Determine the (X, Y) coordinate at the center of the cell enclosing the given text.  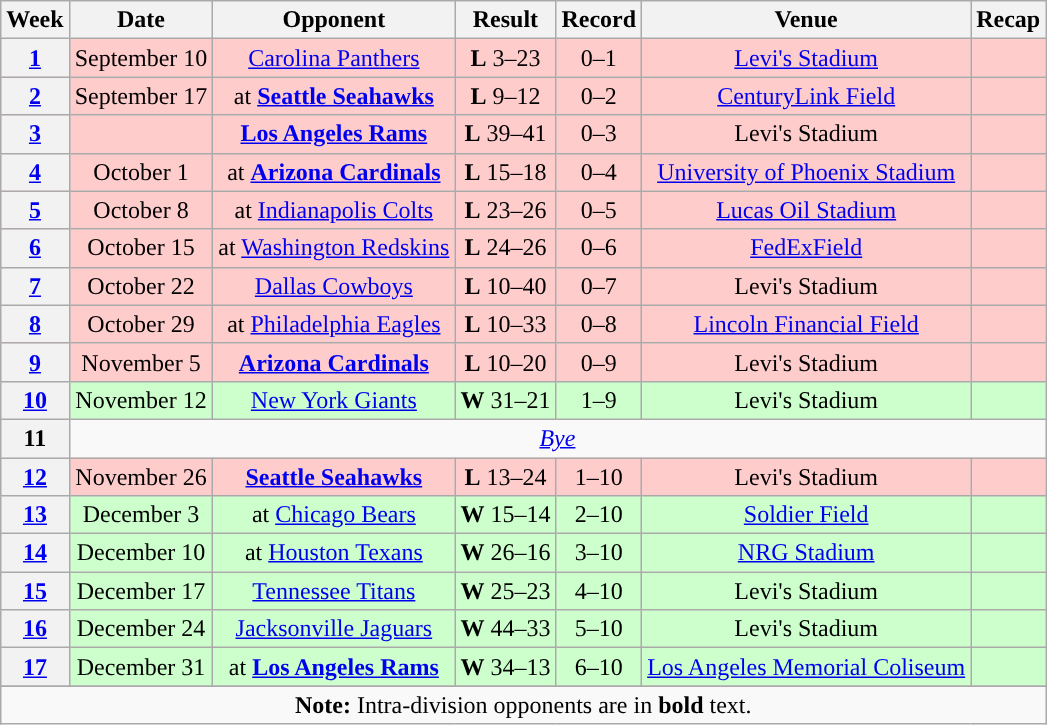
Lincoln Financial Field (806, 324)
9 (35, 362)
October 29 (141, 324)
Record (599, 20)
0–6 (599, 248)
FedExField (806, 248)
October 8 (141, 210)
2 (35, 96)
December 10 (141, 553)
4 (35, 172)
L 23–26 (506, 210)
L 24–26 (506, 248)
Opponent (334, 20)
Result (506, 20)
10 (35, 400)
Arizona Cardinals (334, 362)
6–10 (599, 667)
5 (35, 210)
L 39–41 (506, 134)
New York Giants (334, 400)
7 (35, 286)
0–2 (599, 96)
December 31 (141, 667)
Bye (558, 438)
Seattle Seahawks (334, 477)
Dallas Cowboys (334, 286)
17 (35, 667)
L 10–40 (506, 286)
at Los Angeles Rams (334, 667)
15 (35, 591)
October 15 (141, 248)
November 26 (141, 477)
L 10–33 (506, 324)
at Chicago Bears (334, 515)
14 (35, 553)
5–10 (599, 629)
CenturyLink Field (806, 96)
Recap (1008, 20)
September 10 (141, 58)
13 (35, 515)
Los Angeles Memorial Coliseum (806, 667)
2–10 (599, 515)
L 15–18 (506, 172)
Lucas Oil Stadium (806, 210)
Los Angeles Rams (334, 134)
3–10 (599, 553)
0–1 (599, 58)
4–10 (599, 591)
0–3 (599, 134)
W 34–13 (506, 667)
1–10 (599, 477)
L 9–12 (506, 96)
Note: Intra-division opponents are in bold text. (524, 705)
December 24 (141, 629)
W 44–33 (506, 629)
Venue (806, 20)
W 25–23 (506, 591)
at Washington Redskins (334, 248)
November 5 (141, 362)
October 22 (141, 286)
Jacksonville Jaguars (334, 629)
L 13–24 (506, 477)
W 15–14 (506, 515)
at Houston Texans (334, 553)
0–7 (599, 286)
December 17 (141, 591)
University of Phoenix Stadium (806, 172)
December 3 (141, 515)
Date (141, 20)
1–9 (599, 400)
November 12 (141, 400)
0–8 (599, 324)
at Indianapolis Colts (334, 210)
at Arizona Cardinals (334, 172)
0–9 (599, 362)
at Philadelphia Eagles (334, 324)
Soldier Field (806, 515)
1 (35, 58)
W 31–21 (506, 400)
8 (35, 324)
6 (35, 248)
Week (35, 20)
L 3–23 (506, 58)
Tennessee Titans (334, 591)
12 (35, 477)
0–5 (599, 210)
NRG Stadium (806, 553)
September 17 (141, 96)
0–4 (599, 172)
11 (35, 438)
16 (35, 629)
L 10–20 (506, 362)
at Seattle Seahawks (334, 96)
October 1 (141, 172)
3 (35, 134)
W 26–16 (506, 553)
Carolina Panthers (334, 58)
